Search for the cell housing the specified text and yield its (x, y) center coordinate. 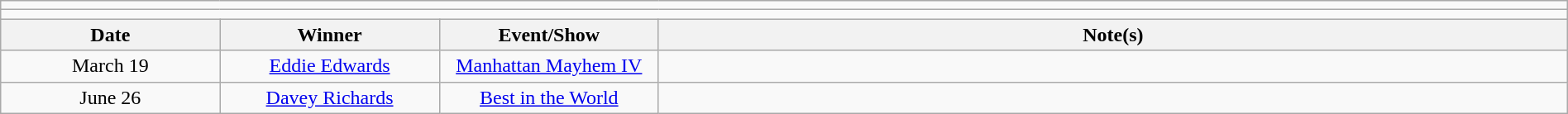
June 26 (111, 97)
Winner (329, 35)
Event/Show (549, 35)
Note(s) (1113, 35)
Eddie Edwards (329, 66)
Best in the World (549, 97)
Date (111, 35)
Davey Richards (329, 97)
March 19 (111, 66)
Manhattan Mayhem IV (549, 66)
